Return [X, Y] of the center of cell containing provided text 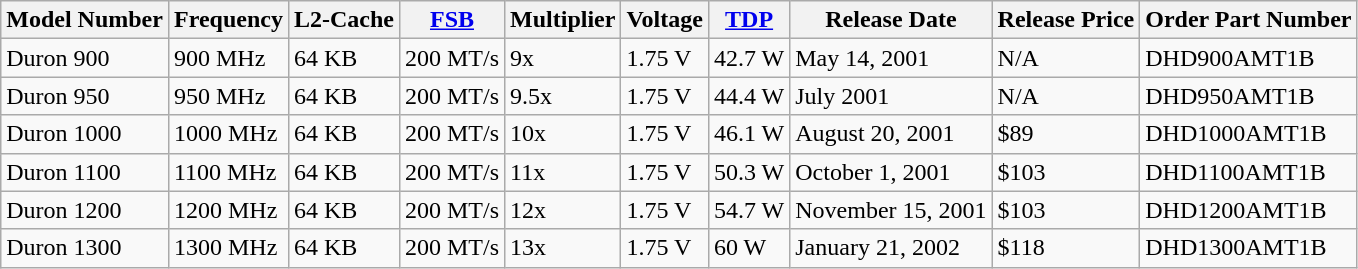
Multiplier [563, 20]
Duron 900 [85, 58]
50.3 W [748, 172]
42.7 W [748, 58]
950 MHz [228, 96]
46.1 W [748, 134]
1000 MHz [228, 134]
DHD1100AMT1B [1248, 172]
13x [563, 248]
$118 [1066, 248]
Release Price [1066, 20]
October 1, 2001 [891, 172]
Frequency [228, 20]
12x [563, 210]
January 21, 2002 [891, 248]
$89 [1066, 134]
DHD1000AMT1B [1248, 134]
DHD1300AMT1B [1248, 248]
Order Part Number [1248, 20]
L2-Cache [344, 20]
Release Date [891, 20]
44.4 W [748, 96]
1100 MHz [228, 172]
Duron 950 [85, 96]
9.5x [563, 96]
1300 MHz [228, 248]
Duron 1200 [85, 210]
900 MHz [228, 58]
November 15, 2001 [891, 210]
FSB [452, 20]
Duron 1300 [85, 248]
DHD1200AMT1B [1248, 210]
July 2001 [891, 96]
Model Number [85, 20]
1200 MHz [228, 210]
DHD950AMT1B [1248, 96]
60 W [748, 248]
TDP [748, 20]
DHD900AMT1B [1248, 58]
9x [563, 58]
Voltage [665, 20]
54.7 W [748, 210]
11x [563, 172]
Duron 1100 [85, 172]
10x [563, 134]
Duron 1000 [85, 134]
May 14, 2001 [891, 58]
August 20, 2001 [891, 134]
